Identify which cell holds the provided text, then report its (x, y) central coordinate. 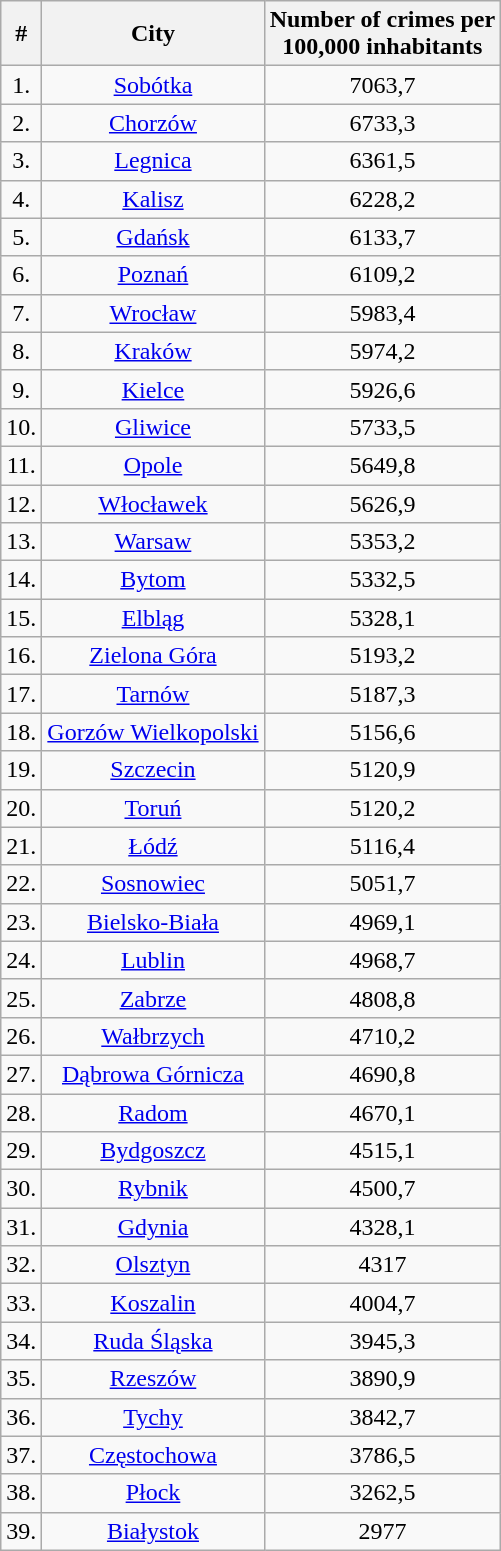
5328,1 (382, 618)
Wrocław (153, 313)
15. (22, 618)
12. (22, 503)
26. (22, 1036)
19. (22, 770)
Kalisz (153, 199)
Białystok (153, 1531)
4808,8 (382, 998)
10. (22, 427)
32. (22, 1265)
5974,2 (382, 351)
17. (22, 694)
6361,5 (382, 161)
4969,1 (382, 922)
8. (22, 351)
35. (22, 1379)
5733,5 (382, 427)
Poznań (153, 275)
28. (22, 1113)
Gdynia (153, 1227)
39. (22, 1531)
Zielona Góra (153, 656)
13. (22, 542)
9. (22, 389)
4317 (382, 1265)
4710,2 (382, 1036)
6109,2 (382, 275)
36. (22, 1417)
5120,9 (382, 770)
4968,7 (382, 960)
4690,8 (382, 1074)
Ruda Śląska (153, 1341)
2977 (382, 1531)
4515,1 (382, 1151)
Częstochowa (153, 1455)
Dąbrowa Górnicza (153, 1074)
Opole (153, 465)
Warsaw (153, 542)
Legnica (153, 161)
# (22, 34)
23. (22, 922)
Bydgoszcz (153, 1151)
Elbląg (153, 618)
3890,9 (382, 1379)
Koszalin (153, 1303)
Rybnik (153, 1189)
Chorzów (153, 123)
24. (22, 960)
Wałbrzych (153, 1036)
14. (22, 580)
Radom (153, 1113)
4500,7 (382, 1189)
Number of crimes per100,000 inhabitants (382, 34)
Włocławek (153, 503)
5156,6 (382, 732)
22. (22, 884)
5332,5 (382, 580)
2. (22, 123)
Gdańsk (153, 237)
21. (22, 846)
3842,7 (382, 1417)
5193,2 (382, 656)
25. (22, 998)
37. (22, 1455)
Sosnowiec (153, 884)
7. (22, 313)
Tarnów (153, 694)
6. (22, 275)
5353,2 (382, 542)
Bytom (153, 580)
18. (22, 732)
Lublin (153, 960)
16. (22, 656)
38. (22, 1493)
20. (22, 808)
6133,7 (382, 237)
5051,7 (382, 884)
Kraków (153, 351)
4328,1 (382, 1227)
6733,3 (382, 123)
Szczecin (153, 770)
City (153, 34)
5. (22, 237)
29. (22, 1151)
11. (22, 465)
7063,7 (382, 85)
Kielce (153, 389)
5649,8 (382, 465)
4670,1 (382, 1113)
3786,5 (382, 1455)
Łódź (153, 846)
Zabrze (153, 998)
31. (22, 1227)
5983,4 (382, 313)
3262,5 (382, 1493)
33. (22, 1303)
3. (22, 161)
Bielsko-Biała (153, 922)
30. (22, 1189)
1. (22, 85)
3945,3 (382, 1341)
Gliwice (153, 427)
Rzeszów (153, 1379)
5120,2 (382, 808)
Tychy (153, 1417)
5626,9 (382, 503)
4. (22, 199)
Gorzów Wielkopolski (153, 732)
34. (22, 1341)
5116,4 (382, 846)
27. (22, 1074)
Toruń (153, 808)
6228,2 (382, 199)
5187,3 (382, 694)
Płock (153, 1493)
5926,6 (382, 389)
Olsztyn (153, 1265)
4004,7 (382, 1303)
Sobótka (153, 85)
